Output the (X, Y) coordinate of the center of the cell containing the given text.  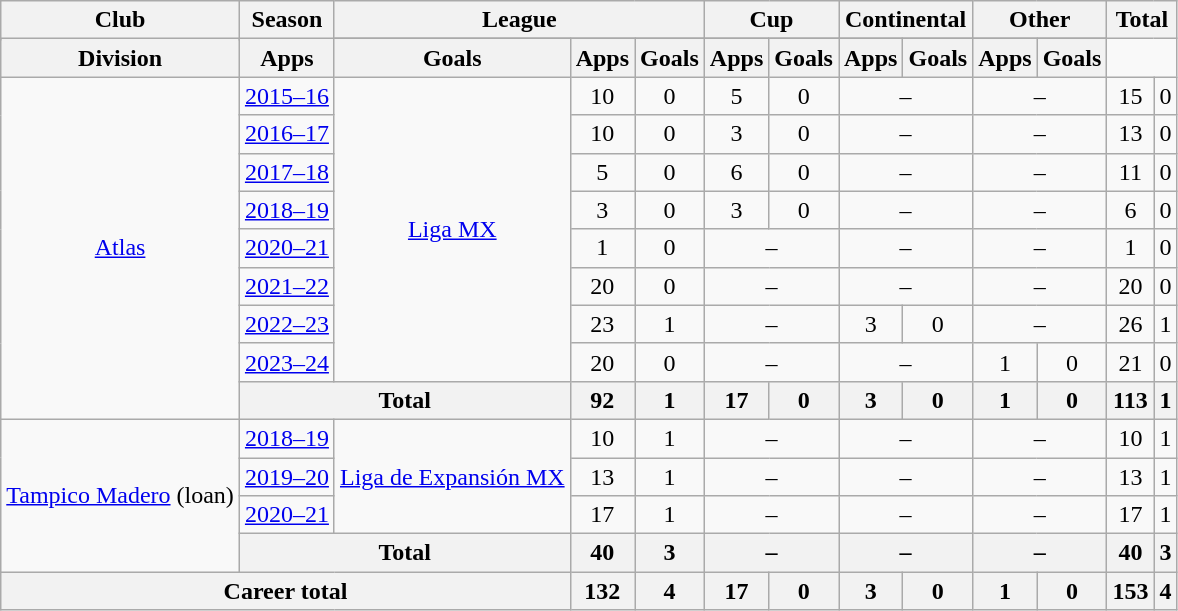
Division (120, 58)
2016–17 (286, 134)
Other (1040, 20)
132 (602, 591)
23 (602, 324)
2015–16 (286, 96)
Career total (286, 591)
15 (1130, 96)
2022–23 (286, 324)
2021–22 (286, 286)
153 (1130, 591)
2023–24 (286, 362)
11 (1130, 172)
113 (1130, 400)
Club (120, 20)
Liga de Expansión MX (452, 476)
2019–20 (286, 477)
26 (1130, 324)
2017–18 (286, 172)
21 (1130, 362)
Season (286, 20)
Tampico Madero (loan) (120, 495)
92 (602, 400)
Continental (905, 20)
Cup (771, 20)
League (519, 20)
Liga MX (452, 229)
Atlas (120, 248)
